Find where the given text appears and provide that cell's center as (X, Y) coordinate. 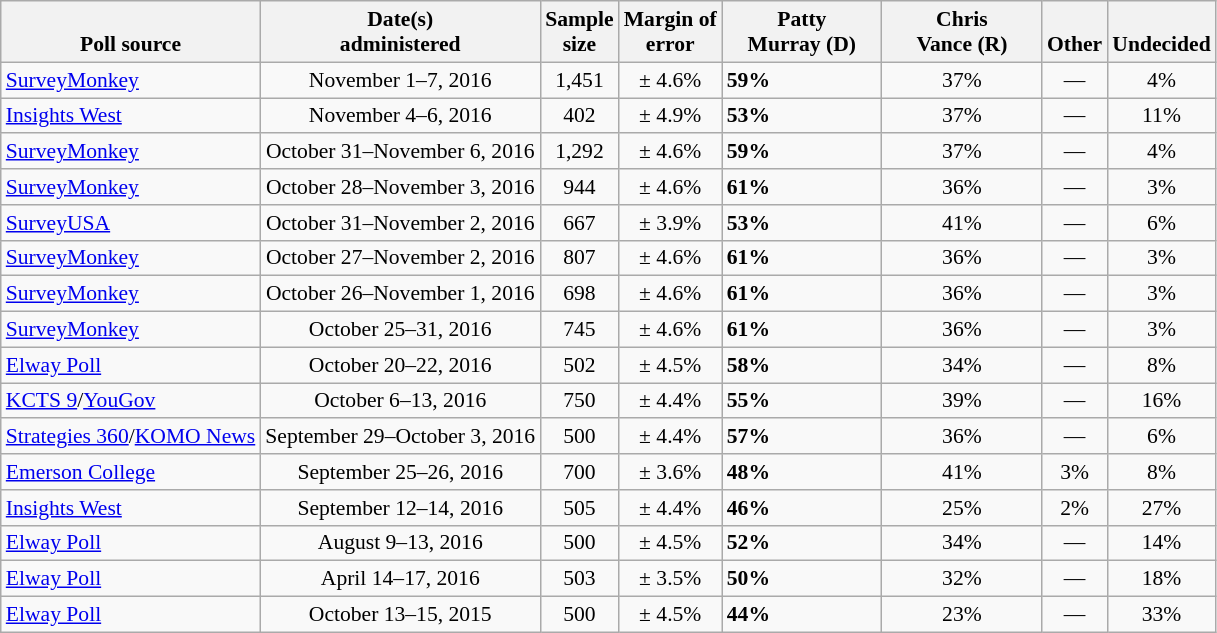
Poll source (131, 32)
October 20–22, 2016 (400, 365)
± 3.6% (670, 472)
57% (802, 437)
Date(s)administered (400, 32)
September 29–October 3, 2016 (400, 437)
18% (1161, 579)
November 1–7, 2016 (400, 80)
1,292 (579, 152)
667 (579, 223)
PattyMurray (D) (802, 32)
745 (579, 330)
November 4–6, 2016 (400, 116)
44% (802, 615)
April 14–17, 2016 (400, 579)
October 6–13, 2016 (400, 401)
698 (579, 294)
807 (579, 258)
1,451 (579, 80)
33% (1161, 615)
September 12–14, 2016 (400, 508)
50% (802, 579)
503 (579, 579)
October 31–November 6, 2016 (400, 152)
16% (1161, 401)
October 13–15, 2015 (400, 615)
± 4.9% (670, 116)
39% (962, 401)
Margin oferror (670, 32)
402 (579, 116)
Strategies 360/KOMO News (131, 437)
September 25–26, 2016 (400, 472)
SurveyUSA (131, 223)
502 (579, 365)
14% (1161, 543)
32% (962, 579)
48% (802, 472)
11% (1161, 116)
700 (579, 472)
Emerson College (131, 472)
October 31–November 2, 2016 (400, 223)
505 (579, 508)
944 (579, 187)
October 25–31, 2016 (400, 330)
Other (1074, 32)
ChrisVance (R) (962, 32)
25% (962, 508)
October 26–November 1, 2016 (400, 294)
52% (802, 543)
58% (802, 365)
KCTS 9/YouGov (131, 401)
750 (579, 401)
46% (802, 508)
55% (802, 401)
27% (1161, 508)
Undecided (1161, 32)
2% (1074, 508)
23% (962, 615)
± 3.9% (670, 223)
August 9–13, 2016 (400, 543)
October 28–November 3, 2016 (400, 187)
Samplesize (579, 32)
October 27–November 2, 2016 (400, 258)
± 3.5% (670, 579)
